Find where the given text appears and provide that cell's center as [x, y] coordinate. 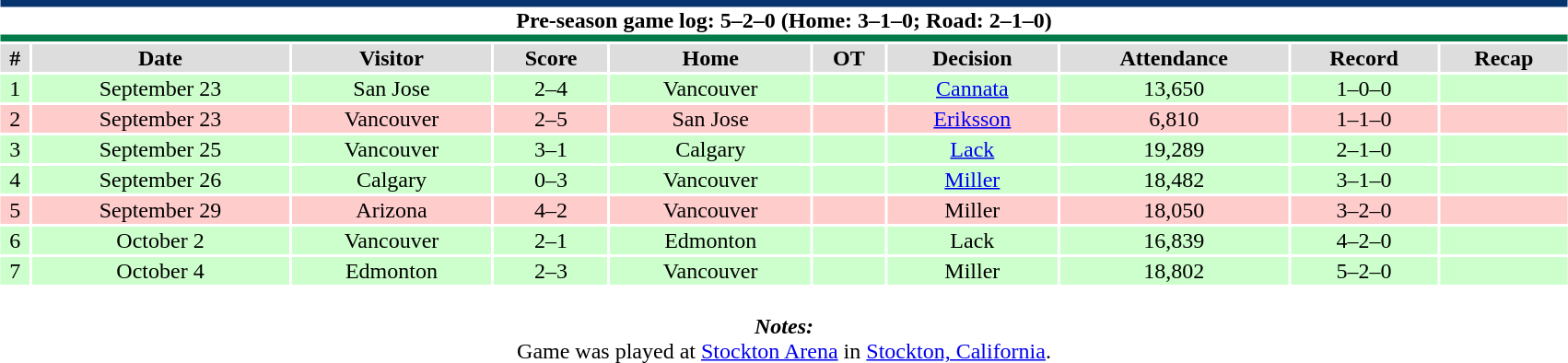
1 [15, 88]
Record [1364, 58]
7 [15, 271]
4–2 [551, 210]
2–4 [551, 88]
6,810 [1174, 119]
16,839 [1174, 240]
3–1 [551, 149]
Recap [1504, 58]
September 29 [160, 210]
Decision [972, 58]
3 [15, 149]
September 26 [160, 180]
2–3 [551, 271]
Visitor [391, 58]
Arizona [391, 210]
18,050 [1174, 210]
# [15, 58]
Attendance [1174, 58]
Eriksson [972, 119]
October 4 [160, 271]
19,289 [1174, 149]
4–2–0 [1364, 240]
13,650 [1174, 88]
October 2 [160, 240]
Home [711, 58]
2 [15, 119]
3–1–0 [1364, 180]
1–1–0 [1364, 119]
18,482 [1174, 180]
September 25 [160, 149]
1–0–0 [1364, 88]
OT [849, 58]
Score [551, 58]
3–2–0 [1364, 210]
4 [15, 180]
0–3 [551, 180]
6 [15, 240]
2–1 [551, 240]
18,802 [1174, 271]
5–2–0 [1364, 271]
Pre-season game log: 5–2–0 (Home: 3–1–0; Road: 2–1–0) [784, 20]
5 [15, 210]
Cannata [972, 88]
2–5 [551, 119]
2–1–0 [1364, 149]
Date [160, 58]
